Return [X, Y] of the center of cell containing provided text 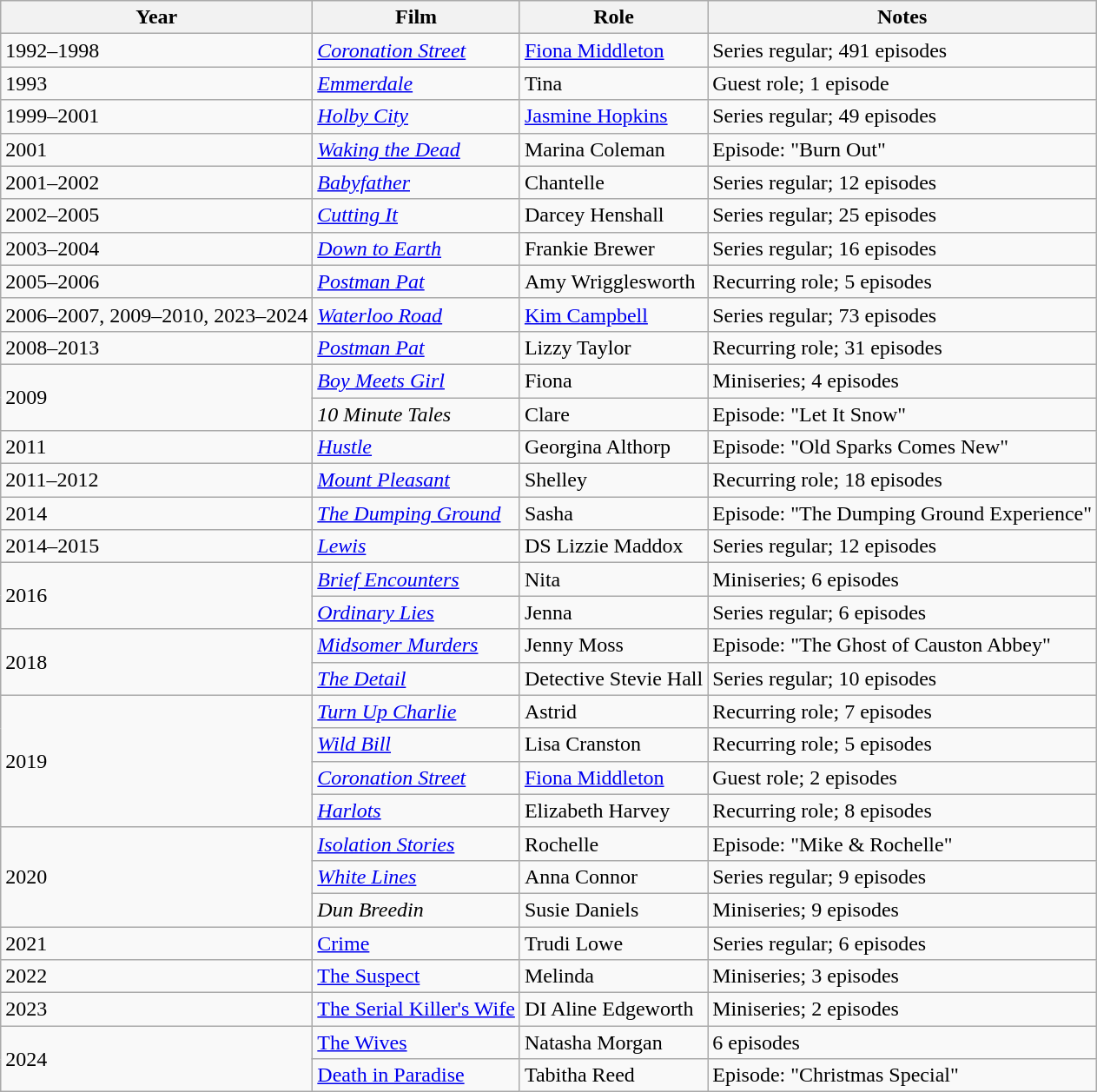
Nita [613, 579]
Tabitha Reed [613, 1075]
2001 [156, 149]
Natasha Morgan [613, 1042]
The Wives [417, 1042]
Anna Connor [613, 877]
Recurring role; 7 episodes [902, 711]
Episode: "Mike & Rochelle" [902, 844]
Georgina Althorp [613, 447]
Miniseries; 3 episodes [902, 976]
Jenny Moss [613, 645]
Series regular; 10 episodes [902, 678]
Hustle [417, 447]
Miniseries; 6 episodes [902, 579]
Miniseries; 9 episodes [902, 910]
The Suspect [417, 976]
Ordinary Lies [417, 612]
Emmerdale [417, 83]
Melinda [613, 976]
Jasmine Hopkins [613, 116]
Shelley [613, 480]
Susie Daniels [613, 910]
Clare [613, 414]
2014–2015 [156, 546]
Cutting It [417, 215]
Film [417, 17]
Midsomer Murders [417, 645]
Chantelle [613, 182]
Waking the Dead [417, 149]
Role [613, 17]
2011–2012 [156, 480]
Babyfather [417, 182]
The Detail [417, 678]
Turn Up Charlie [417, 711]
Recurring role; 8 episodes [902, 811]
Episode: "Burn Out" [902, 149]
Kim Campbell [613, 314]
Trudi Lowe [613, 943]
2023 [156, 1009]
Recurring role; 18 episodes [902, 480]
Miniseries; 4 episodes [902, 381]
Harlots [417, 811]
Lewis [417, 546]
6 episodes [902, 1042]
2009 [156, 397]
2016 [156, 596]
White Lines [417, 877]
Marina Coleman [613, 149]
2022 [156, 976]
Mount Pleasant [417, 480]
Down to Earth [417, 248]
Episode: "Let It Snow" [902, 414]
Detective Stevie Hall [613, 678]
Boy Meets Girl [417, 381]
Year [156, 17]
Amy Wrigglesworth [613, 281]
Holby City [417, 116]
Astrid [613, 711]
Series regular; 25 episodes [902, 215]
Lizzy Taylor [613, 347]
Series regular; 49 episodes [902, 116]
The Dumping Ground [417, 513]
Series regular; 73 episodes [902, 314]
Episode: "The Ghost of Causton Abbey" [902, 645]
Episode: "The Dumping Ground Experience" [902, 513]
Death in Paradise [417, 1075]
2021 [156, 943]
Lisa Cranston [613, 745]
Series regular; 9 episodes [902, 877]
Miniseries; 2 episodes [902, 1009]
The Serial Killer's Wife [417, 1009]
Guest role; 2 episodes [902, 778]
2002–2005 [156, 215]
Jenna [613, 612]
DS Lizzie Maddox [613, 546]
2006–2007, 2009–2010, 2023–2024 [156, 314]
1993 [156, 83]
Guest role; 1 episode [902, 83]
2003–2004 [156, 248]
2014 [156, 513]
2020 [156, 877]
1992–1998 [156, 50]
Dun Breedin [417, 910]
2024 [156, 1059]
Rochelle [613, 844]
2011 [156, 447]
Series regular; 491 episodes [902, 50]
2005–2006 [156, 281]
Fiona [613, 381]
2019 [156, 761]
2001–2002 [156, 182]
2008–2013 [156, 347]
Frankie Brewer [613, 248]
Wild Bill [417, 745]
Episode: "Christmas Special" [902, 1075]
Tina [613, 83]
Sasha [613, 513]
Waterloo Road [417, 314]
1999–2001 [156, 116]
2018 [156, 662]
Elizabeth Harvey [613, 811]
Crime [417, 943]
Isolation Stories [417, 844]
Notes [902, 17]
Series regular; 16 episodes [902, 248]
Recurring role; 31 episodes [902, 347]
Episode: "Old Sparks Comes New" [902, 447]
Brief Encounters [417, 579]
DI Aline Edgeworth [613, 1009]
10 Minute Tales [417, 414]
Darcey Henshall [613, 215]
